Locate the cell with the specified text and output its [X, Y] center coordinate. 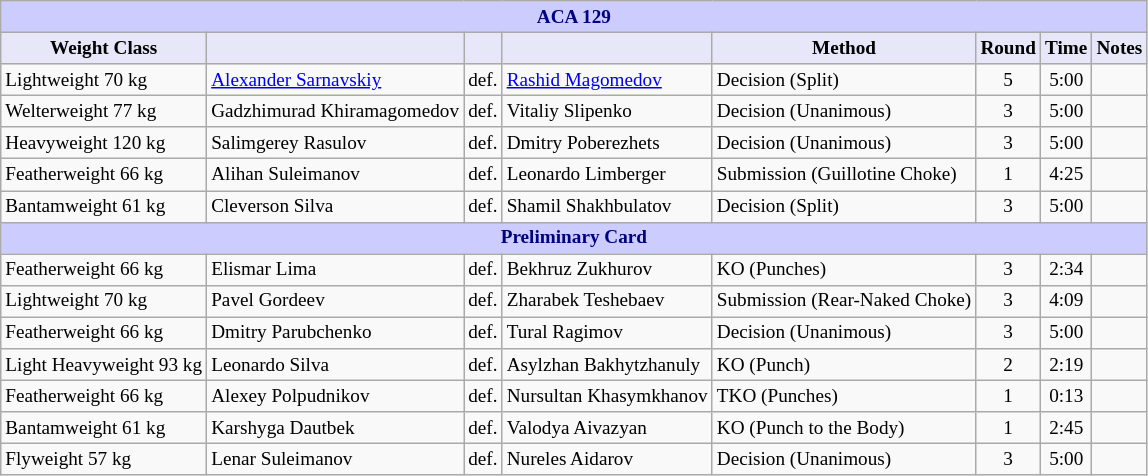
Alexander Sarnavskiy [336, 80]
Light Heavyweight 93 kg [104, 365]
2 [1008, 365]
Round [1008, 48]
Method [844, 48]
KO (Punch to the Body) [844, 428]
Leonardo Silva [336, 365]
Weight Class [104, 48]
Vitaliy Slipenko [607, 111]
Submission (Guillotine Choke) [844, 175]
2:34 [1066, 270]
Flyweight 57 kg [104, 460]
Alexey Polpudnikov [336, 396]
Cleverson Silva [336, 206]
TKO (Punches) [844, 396]
Submission (Rear-Naked Choke) [844, 301]
Leonardo Limberger [607, 175]
Elismar Lima [336, 270]
Nureles Aidarov [607, 460]
5 [1008, 80]
Time [1066, 48]
Alihan Suleimanov [336, 175]
KO (Punches) [844, 270]
Rashid Magomedov [607, 80]
Valodya Aivazyan [607, 428]
Bekhruz Zukhurov [607, 270]
Heavyweight 120 kg [104, 143]
Gadzhimurad Khiramagomedov [336, 111]
Pavel Gordeev [336, 301]
Shamil Shakhbulatov [607, 206]
Welterweight 77 kg [104, 111]
Dmitry Poberezhets [607, 143]
2:45 [1066, 428]
Lenar Suleimanov [336, 460]
Zharabek Teshebaev [607, 301]
2:19 [1066, 365]
Asylzhan Bakhytzhanuly [607, 365]
KO (Punch) [844, 365]
Notes [1120, 48]
4:25 [1066, 175]
Karshyga Dautbek [336, 428]
Preliminary Card [574, 238]
Dmitry Parubchenko [336, 333]
0:13 [1066, 396]
Tural Ragimov [607, 333]
Salimgerey Rasulov [336, 143]
Nursultan Khasymkhanov [607, 396]
ACA 129 [574, 17]
4:09 [1066, 301]
